Scan for the cell matching the given text and deliver its (x, y) coordinate at center. 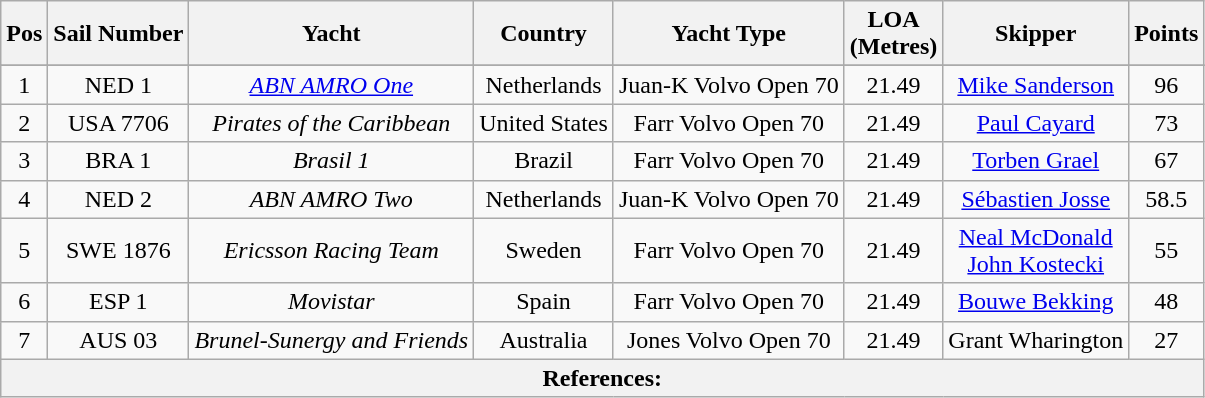
LOA(Metres) (894, 34)
67 (1166, 161)
7 (24, 340)
Brunel-Sunergy and Friends (332, 340)
Movistar (332, 302)
Pos (24, 34)
Country (544, 34)
3 (24, 161)
Yacht Type (728, 34)
2 (24, 123)
4 (24, 199)
Points (1166, 34)
5 (24, 250)
Pirates of the Caribbean (332, 123)
Sail Number (118, 34)
96 (1166, 85)
Skipper (1036, 34)
Jones Volvo Open 70 (728, 340)
USA 7706 (118, 123)
Mike Sanderson (1036, 85)
ESP 1 (118, 302)
Ericsson Racing Team (332, 250)
48 (1166, 302)
Torben Grael (1036, 161)
Brazil (544, 161)
55 (1166, 250)
NED 1 (118, 85)
Bouwe Bekking (1036, 302)
Neal McDonald John Kostecki (1036, 250)
Brasil 1 (332, 161)
27 (1166, 340)
Paul Cayard (1036, 123)
6 (24, 302)
BRA 1 (118, 161)
ABN AMRO Two (332, 199)
Yacht (332, 34)
73 (1166, 123)
References: (602, 378)
ABN AMRO One (332, 85)
United States (544, 123)
AUS 03 (118, 340)
58.5 (1166, 199)
Sweden (544, 250)
SWE 1876 (118, 250)
Sébastien Josse (1036, 199)
Spain (544, 302)
1 (24, 85)
Grant Wharington (1036, 340)
Australia (544, 340)
NED 2 (118, 199)
